From the cell containing the given text, extract its center point as (x, y) coordinate. 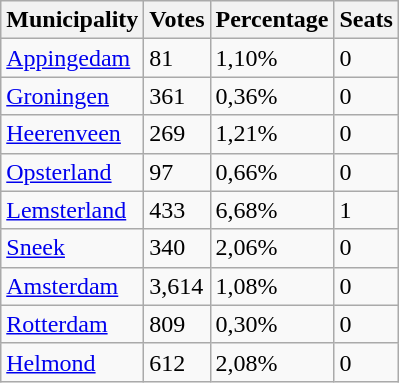
340 (177, 248)
Heerenveen (72, 134)
Opsterland (72, 172)
612 (177, 362)
0,30% (272, 324)
3,614 (177, 286)
1,10% (272, 58)
81 (177, 58)
Seats (366, 20)
6,68% (272, 210)
1,08% (272, 286)
Sneek (72, 248)
1,21% (272, 134)
Votes (177, 20)
Groningen (72, 96)
1 (366, 210)
Municipality (72, 20)
Appingedam (72, 58)
Helmond (72, 362)
0,66% (272, 172)
361 (177, 96)
Rotterdam (72, 324)
Percentage (272, 20)
0,36% (272, 96)
433 (177, 210)
Lemsterland (72, 210)
2,08% (272, 362)
269 (177, 134)
809 (177, 324)
97 (177, 172)
2,06% (272, 248)
Amsterdam (72, 286)
